Return the (X, Y) coordinate for the center point of the cell that contains the specified text.  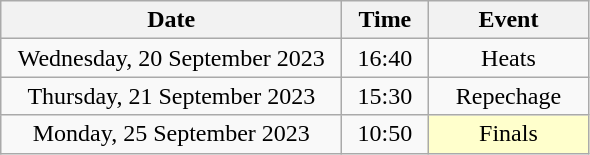
Time (385, 20)
15:30 (385, 96)
10:50 (385, 134)
Thursday, 21 September 2023 (172, 96)
Finals (508, 134)
Wednesday, 20 September 2023 (172, 58)
16:40 (385, 58)
Heats (508, 58)
Date (172, 20)
Event (508, 20)
Monday, 25 September 2023 (172, 134)
Repechage (508, 96)
